Detect which cell encompasses the target text, then output its [x, y] center coordinate. 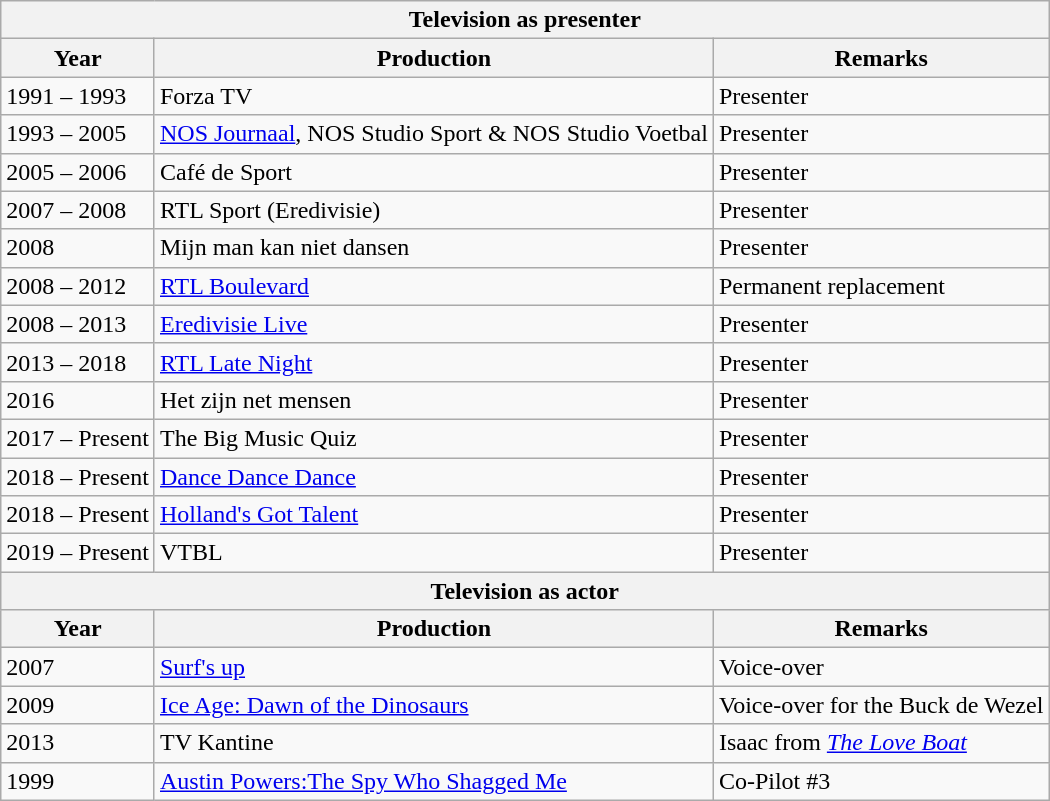
Austin Powers:The Spy Who Shagged Me [434, 781]
Mijn man kan niet dansen [434, 248]
Isaac from The Love Boat [880, 743]
1991 – 1993 [78, 96]
2005 – 2006 [78, 172]
Surf's up [434, 667]
2016 [78, 400]
NOS Journaal, NOS Studio Sport & NOS Studio Voetbal [434, 134]
Television as presenter [525, 20]
VTBL [434, 553]
2017 – Present [78, 438]
Holland's Got Talent [434, 515]
Eredivisie Live [434, 324]
TV Kantine [434, 743]
2013 – 2018 [78, 362]
2013 [78, 743]
Café de Sport [434, 172]
Forza TV [434, 96]
The Big Music Quiz [434, 438]
2008 [78, 248]
Ice Age: Dawn of the Dinosaurs [434, 705]
2007 – 2008 [78, 210]
RTL Sport (Eredivisie) [434, 210]
1993 – 2005 [78, 134]
2008 – 2013 [78, 324]
RTL Late Night [434, 362]
Television as actor [525, 591]
Dance Dance Dance [434, 477]
2009 [78, 705]
Voice-over for the Buck de Wezel [880, 705]
2007 [78, 667]
2008 – 2012 [78, 286]
Het zijn net mensen [434, 400]
2019 – Present [78, 553]
Co-Pilot #3 [880, 781]
Permanent replacement [880, 286]
Voice-over [880, 667]
1999 [78, 781]
RTL Boulevard [434, 286]
